Return (X, Y) of the center of cell containing provided text 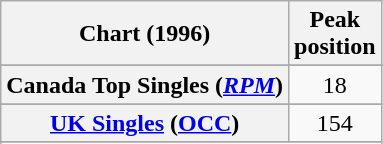
Canada Top Singles (RPM) (145, 85)
154 (335, 123)
Chart (1996) (145, 34)
Peakposition (335, 34)
18 (335, 85)
UK Singles (OCC) (145, 123)
